Find where the given text appears and provide that cell's center as [x, y] coordinate. 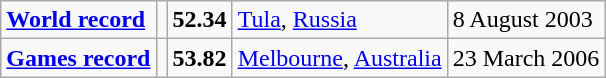
8 August 2003 [526, 20]
Tula, Russia [340, 20]
23 March 2006 [526, 58]
53.82 [200, 58]
World record [78, 20]
Games record [78, 58]
Melbourne, Australia [340, 58]
52.34 [200, 20]
